Provide the (X, Y) coordinate of the cell's center where the given text is located.  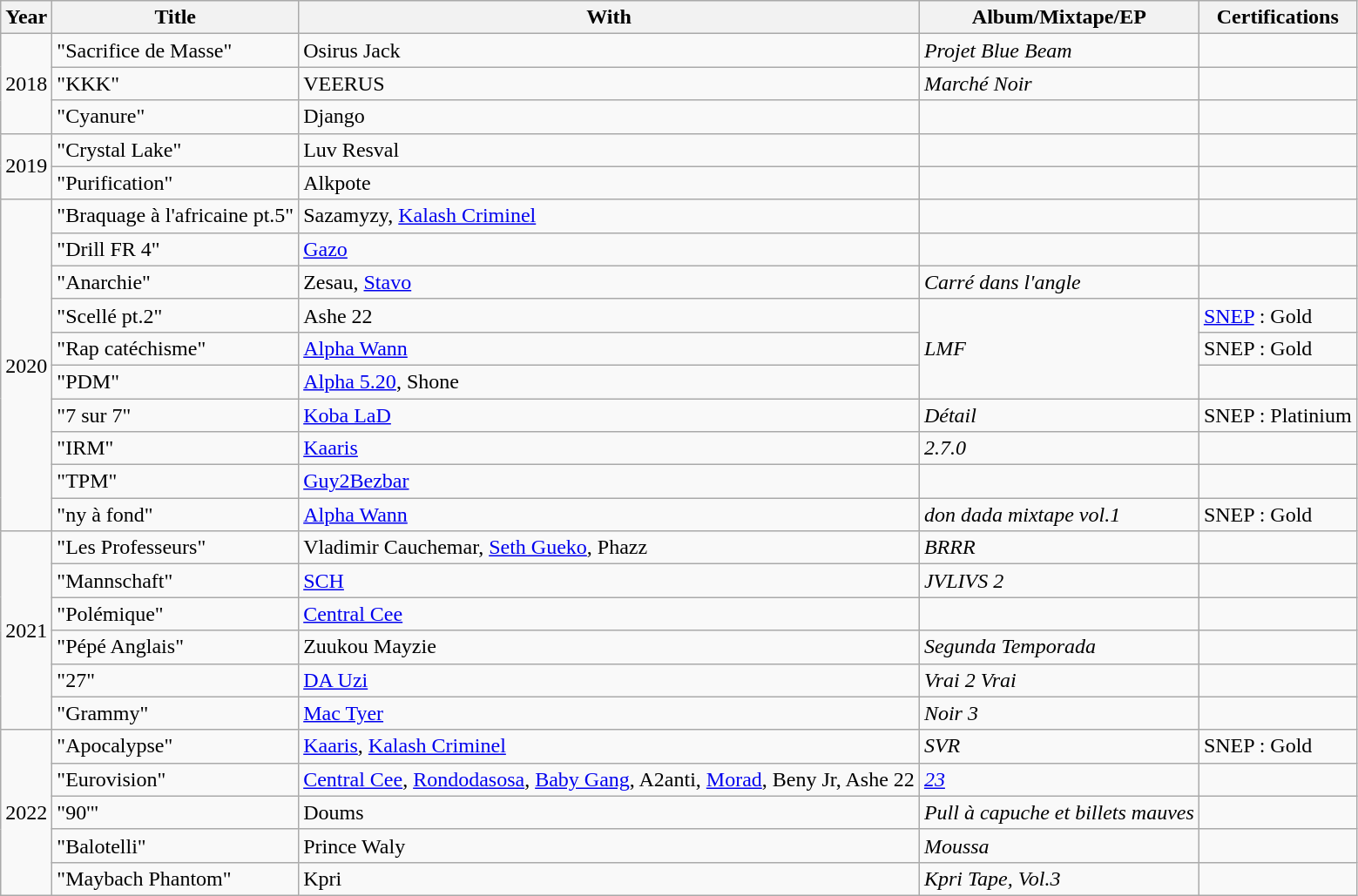
Alpha 5.20, Shone (610, 381)
2019 (26, 166)
Détail (1059, 415)
Ashe 22 (610, 315)
"Crystal Lake" (176, 150)
Doums (610, 812)
"PDM" (176, 381)
Year (26, 17)
"Purification" (176, 183)
Noir 3 (1059, 713)
"Les Professeurs" (176, 548)
"7 sur 7" (176, 415)
"Maybach Phantom" (176, 879)
don dada mixtape vol.1 (1059, 515)
Certifications (1277, 17)
"Pépé Anglais" (176, 647)
SNEP : Platinium (1277, 415)
"90'" (176, 812)
"Scellé pt.2" (176, 315)
2020 (26, 366)
Title (176, 17)
Prince Waly (610, 845)
"Apocalypse" (176, 746)
Kpri (610, 879)
Central Cee (610, 614)
LMF (1059, 348)
23 (1059, 779)
2022 (26, 812)
"KKK" (176, 84)
Luv Resval (610, 150)
Album/Mixtape/EP (1059, 17)
BRRR (1059, 548)
Sazamyzy, Kalash Criminel (610, 216)
"IRM" (176, 448)
Kaaris, Kalash Criminel (610, 746)
With (610, 17)
"Drill FR 4" (176, 249)
Kaaris (610, 448)
Segunda Temporada (1059, 647)
Vladimir Cauchemar, Seth Gueko, Phazz (610, 548)
Zesau, Stavo (610, 282)
Mac Tyer (610, 713)
"Eurovision" (176, 779)
"27" (176, 680)
"Polémique" (176, 614)
Pull à capuche et billets mauves (1059, 812)
Gazo (610, 249)
Guy2Bezbar (610, 482)
"Mannschaft" (176, 581)
2018 (26, 84)
Moussa (1059, 845)
VEERUS (610, 84)
"ny à fond" (176, 515)
"Braquage à l'africaine pt.5" (176, 216)
Kpri Tape, Vol.3 (1059, 879)
2.7.0 (1059, 448)
SVR (1059, 746)
"Sacrifice de Masse" (176, 51)
Carré dans l'angle (1059, 282)
Central Cee, Rondodasosa, Baby Gang, A2anti, Morad, Beny Jr, Ashe 22 (610, 779)
JVLIVS 2 (1059, 581)
SCH (610, 581)
"TPM" (176, 482)
Marché Noir (1059, 84)
"Grammy" (176, 713)
Vrai 2 Vrai (1059, 680)
2021 (26, 630)
Projet Blue Beam (1059, 51)
"Balotelli" (176, 845)
Osirus Jack (610, 51)
Django (610, 117)
"Cyanure" (176, 117)
Alkpote (610, 183)
DA Uzi (610, 680)
"Anarchie" (176, 282)
Zuukou Mayzie (610, 647)
Koba LaD (610, 415)
"Rap catéchisme" (176, 348)
